Identify which cell holds the provided text, then report its [X, Y] central coordinate. 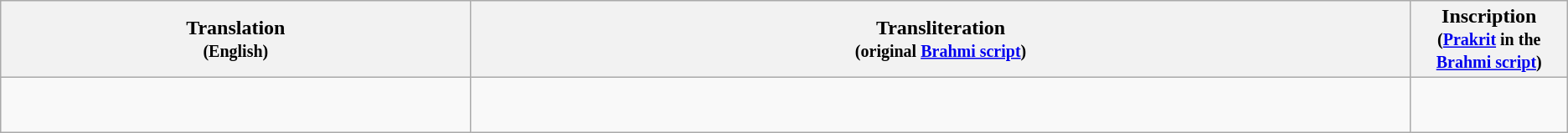
Transliteration(original Brahmi script) [941, 39]
Translation(English) [236, 39]
Inscription(Prakrit in the Brahmi script) [1489, 39]
